Search for the cell housing the specified text and yield its (x, y) center coordinate. 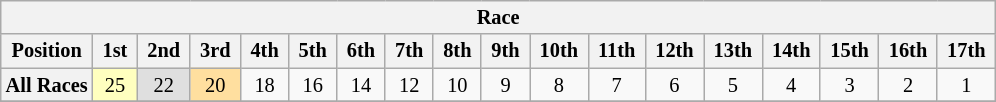
10 (457, 85)
4th (264, 51)
15th (849, 51)
10th (559, 51)
6 (674, 85)
2 (908, 85)
17th (966, 51)
8th (457, 51)
7th (409, 51)
Position (47, 51)
5 (733, 85)
9 (505, 85)
7 (616, 85)
18 (264, 85)
6th (361, 51)
12th (674, 51)
3rd (215, 51)
16th (908, 51)
14th (791, 51)
3 (849, 85)
All Races (47, 85)
11th (616, 51)
12 (409, 85)
5th (313, 51)
22 (164, 85)
14 (361, 85)
16 (313, 85)
25 (116, 85)
1st (116, 51)
Race (498, 17)
9th (505, 51)
13th (733, 51)
1 (966, 85)
4 (791, 85)
2nd (164, 51)
8 (559, 85)
20 (215, 85)
